Extract the (x, y) coordinate from the center of the cell holding the provided text.  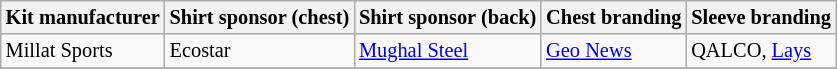
Shirt sponsor (back) (448, 17)
Millat Sports (83, 51)
Kit manufacturer (83, 17)
Chest branding (614, 17)
Sleeve branding (761, 17)
Ecostar (260, 51)
Geo News (614, 51)
QALCO, Lays (761, 51)
Shirt sponsor (chest) (260, 17)
Mughal Steel (448, 51)
